For the text-containing cell, return its midpoint in [x, y] coordinate format. 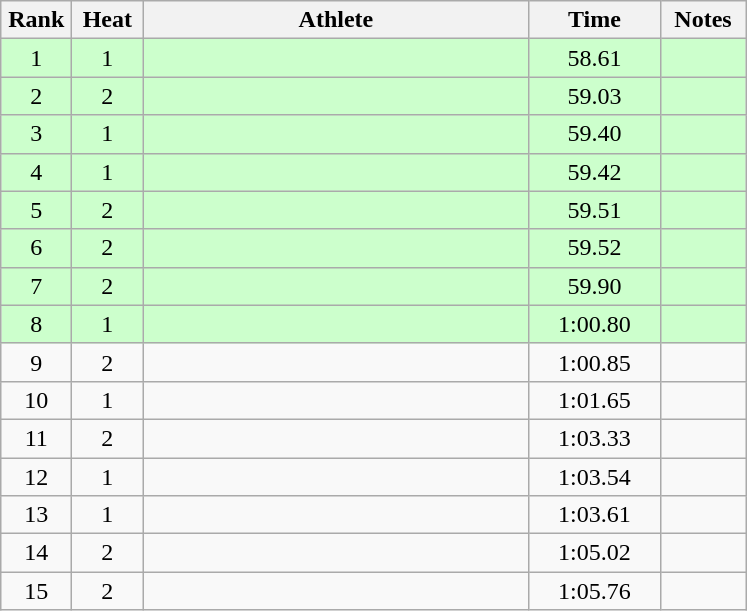
1:05.02 [594, 553]
59.52 [594, 248]
59.03 [594, 96]
9 [36, 362]
12 [36, 477]
59.42 [594, 172]
59.90 [594, 286]
10 [36, 400]
59.40 [594, 134]
Notes [703, 20]
8 [36, 324]
Time [594, 20]
3 [36, 134]
Athlete [336, 20]
7 [36, 286]
1:03.61 [594, 515]
6 [36, 248]
11 [36, 438]
1:05.76 [594, 591]
1:03.54 [594, 477]
58.61 [594, 58]
13 [36, 515]
14 [36, 553]
59.51 [594, 210]
1:01.65 [594, 400]
5 [36, 210]
Heat [108, 20]
15 [36, 591]
Rank [36, 20]
1:00.80 [594, 324]
1:03.33 [594, 438]
1:00.85 [594, 362]
4 [36, 172]
